Scan for the cell matching the given text and deliver its [X, Y] coordinate at center. 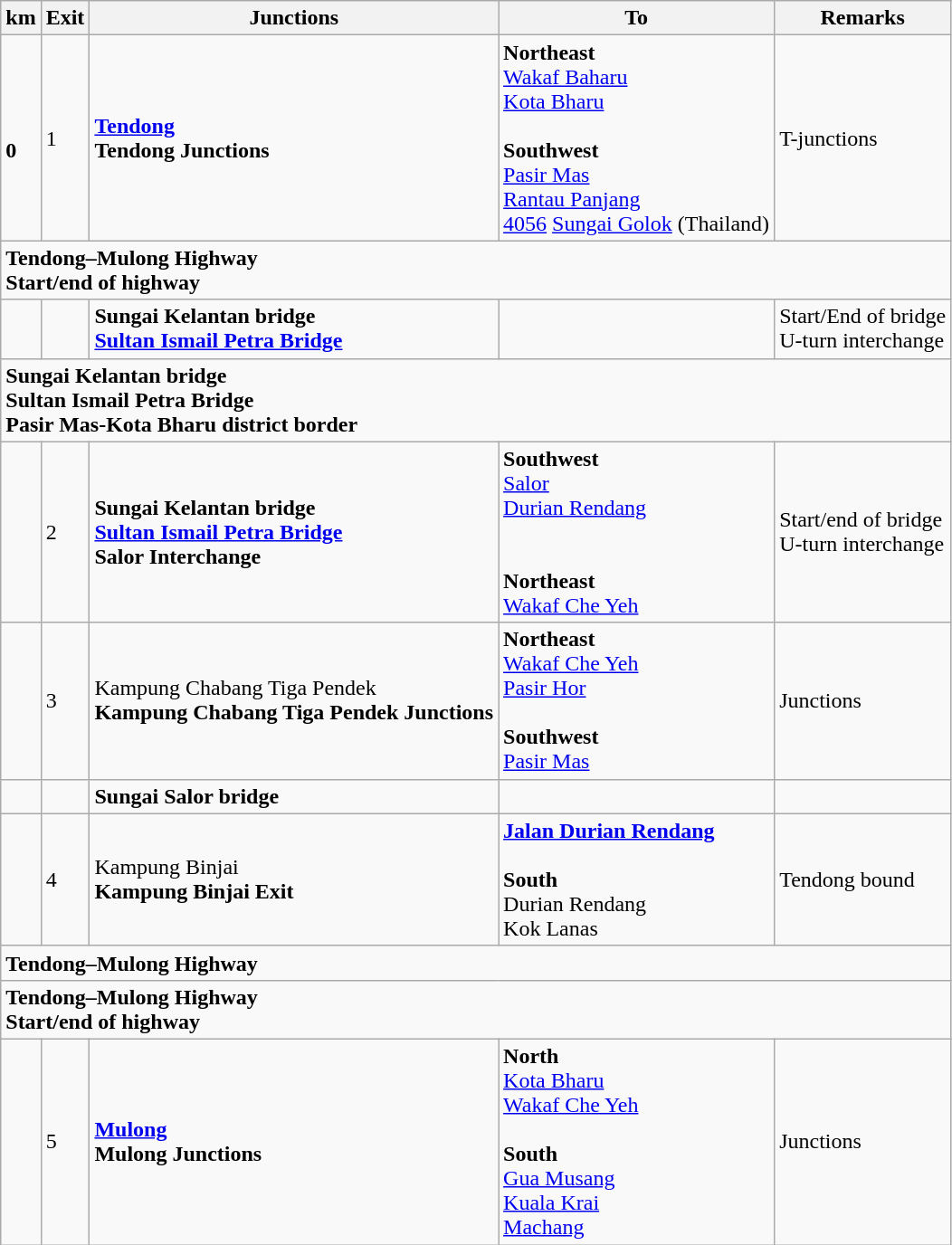
4 [65, 879]
Kampung BinjaiKampung Binjai Exit [294, 879]
Northeast Wakaf Baharu Kota BharuSouthwest Pasir Mas Rantau Panjang4056 Sungai Golok (Thailand) [637, 138]
Start/end of bridgeU-turn interchange [863, 532]
Sungai Kelantan bridgeSultan Ismail Petra BridgePasir Mas-Kota Bharu district border [476, 400]
T-junctions [863, 138]
2 [65, 532]
5 [65, 1142]
0 [21, 138]
km [21, 18]
Jalan Durian RendangSouthDurian RendangKok Lanas [637, 879]
Exit [65, 18]
1 [65, 138]
Kampung Chabang Tiga PendekKampung Chabang Tiga Pendek Junctions [294, 700]
North Kota Bharu Wakaf Che YehSouth Gua Musang Kuala Krai Machang [637, 1142]
Sungai Salor bridge [294, 796]
MulongMulong Junctions [294, 1142]
Tendong–Mulong Highway [476, 963]
Sungai Kelantan bridgeSultan Ismail Petra BridgeSalor Interchange [294, 532]
Remarks [863, 18]
3 [65, 700]
Sungai Kelantan bridgeSultan Ismail Petra Bridge [294, 329]
Southwest Salor Durian Rendang Northeast Wakaf Che Yeh [637, 532]
Northeast Wakaf Che Yeh Pasir HorSouthwest Pasir Mas [637, 700]
To [637, 18]
Tendong bound [863, 879]
TendongTendong Junctions [294, 138]
Start/End of bridgeU-turn interchange [863, 329]
